From the cell containing the given text, extract its center point as (X, Y) coordinate. 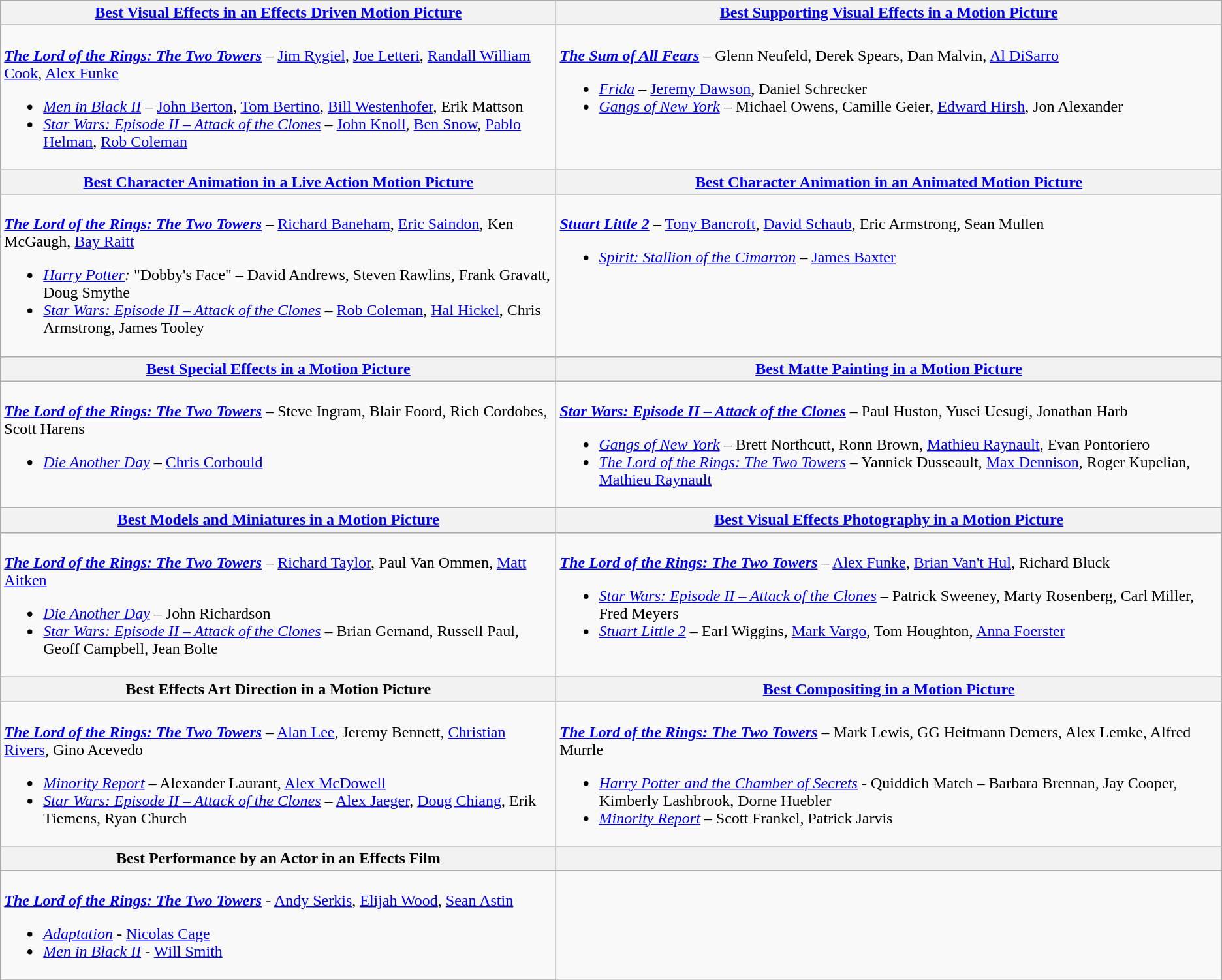
Best Compositing in a Motion Picture (889, 689)
Best Character Animation in a Live Action Motion Picture (278, 182)
Best Performance by an Actor in an Effects Film (278, 858)
Best Matte Painting in a Motion Picture (889, 369)
Best Supporting Visual Effects in a Motion Picture (889, 13)
Best Visual Effects Photography in a Motion Picture (889, 520)
The Lord of the Rings: The Two Towers – Steve Ingram, Blair Foord, Rich Cordobes, Scott HarensDie Another Day – Chris Corbould (278, 444)
The Lord of the Rings: The Two Towers - Andy Serkis, Elijah Wood, Sean AstinAdaptation - Nicolas CageMen in Black II - Will Smith (278, 925)
Best Models and Miniatures in a Motion Picture (278, 520)
Best Special Effects in a Motion Picture (278, 369)
Best Character Animation in an Animated Motion Picture (889, 182)
Stuart Little 2 – Tony Bancroft, David Schaub, Eric Armstrong, Sean MullenSpirit: Stallion of the Cimarron – James Baxter (889, 275)
Best Effects Art Direction in a Motion Picture (278, 689)
Best Visual Effects in an Effects Driven Motion Picture (278, 13)
